Identify which cell holds the provided text, then report its (x, y) central coordinate. 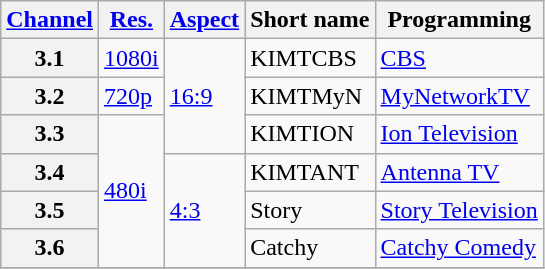
Story Television (459, 210)
720p (132, 96)
Ion Television (459, 134)
Channel (50, 20)
Catchy (310, 248)
3.4 (50, 172)
480i (132, 191)
3.3 (50, 134)
1080i (132, 58)
KIMTANT (310, 172)
3.1 (50, 58)
Antenna TV (459, 172)
3.6 (50, 248)
KIMTION (310, 134)
CBS (459, 58)
16:9 (204, 96)
Aspect (204, 20)
KIMTCBS (310, 58)
Story (310, 210)
3.5 (50, 210)
Programming (459, 20)
Res. (132, 20)
Short name (310, 20)
KIMTMyN (310, 96)
3.2 (50, 96)
Catchy Comedy (459, 248)
MyNetworkTV (459, 96)
4:3 (204, 210)
